Find where the given text appears and provide that cell's center as [x, y] coordinate. 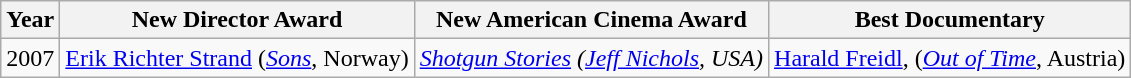
Harald Freidl, (Out of Time, Austria) [950, 58]
Best Documentary [950, 20]
New American Cinema Award [591, 20]
Shotgun Stories (Jeff Nichols, USA) [591, 58]
Erik Richter Strand (Sons, Norway) [237, 58]
2007 [30, 58]
Year [30, 20]
New Director Award [237, 20]
